Locate the cell with the specified text and output its (x, y) center coordinate. 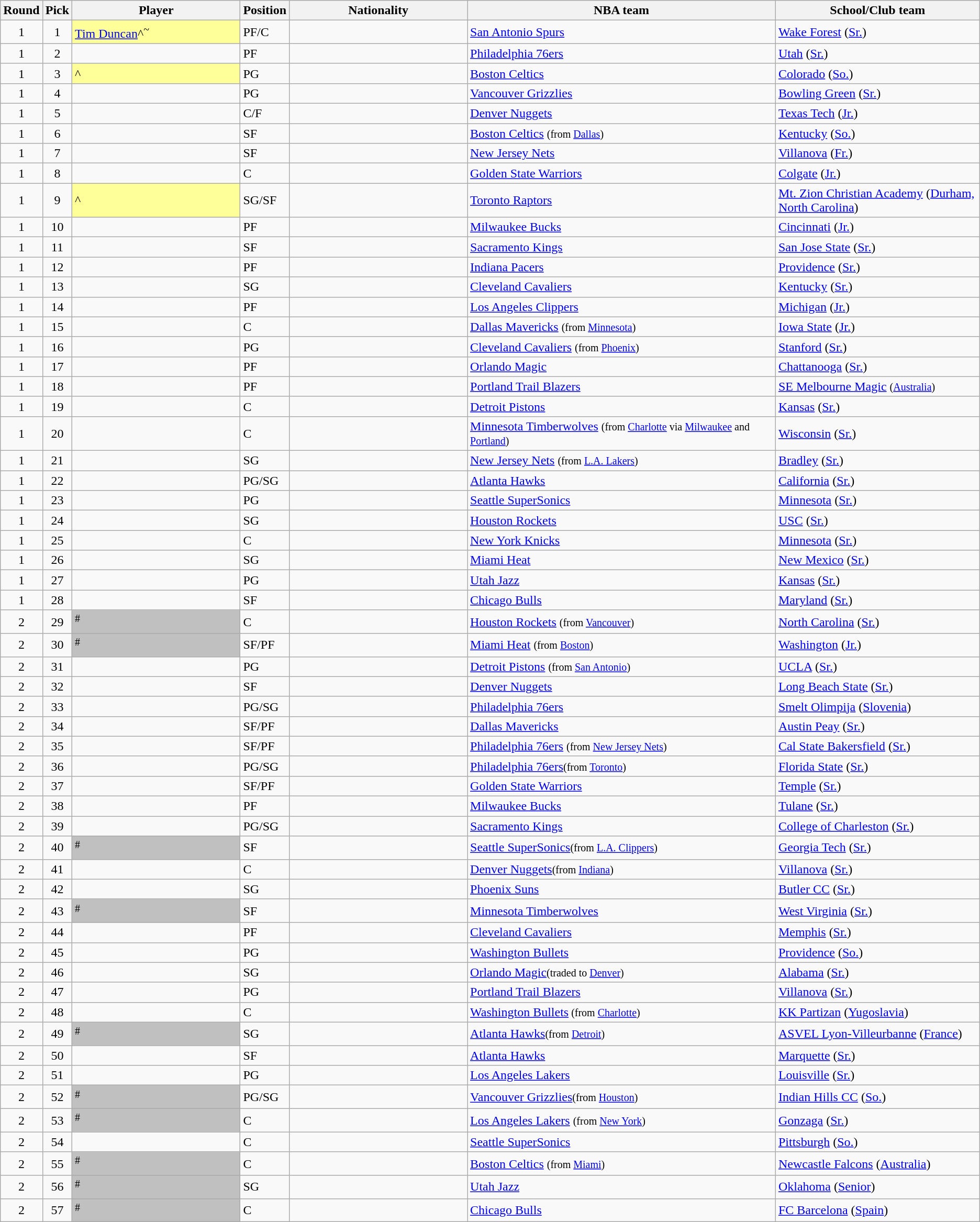
Bradley (Sr.) (877, 461)
Atlanta Hawks(from Detroit) (622, 1034)
Philadelphia 76ers(from Toronto) (622, 766)
San Jose State (Sr.) (877, 247)
Toronto Raptors (622, 200)
34 (57, 726)
PF/C (265, 32)
Philadelphia 76ers (from New Jersey Nets) (622, 746)
New York Knicks (622, 540)
Florida State (Sr.) (877, 766)
Colorado (So.) (877, 73)
44 (57, 932)
Marquette (Sr.) (877, 1056)
Los Angeles Lakers (622, 1075)
19 (57, 406)
New Mexico (Sr.) (877, 560)
9 (57, 200)
50 (57, 1056)
26 (57, 560)
37 (57, 786)
Villanova (Fr.) (877, 153)
Maryland (Sr.) (877, 600)
46 (57, 972)
Colgate (Jr.) (877, 173)
Texas Tech (Jr.) (877, 114)
Austin Peay (Sr.) (877, 726)
KK Partizan (Yugoslavia) (877, 1012)
Gonzaga (Sr.) (877, 1120)
39 (57, 826)
32 (57, 686)
Boston Celtics (from Miami) (622, 1163)
ASVEL Lyon-Villeurbanne (France) (877, 1034)
Utah (Sr.) (877, 53)
36 (57, 766)
C/F (265, 114)
17 (57, 366)
Tim Duncan^~ (156, 32)
Butler CC (Sr.) (877, 889)
28 (57, 600)
10 (57, 227)
Miami Heat (622, 560)
49 (57, 1034)
Pittsburgh (So.) (877, 1142)
Wisconsin (Sr.) (877, 434)
Washington (Jr.) (877, 645)
USC (Sr.) (877, 520)
New Jersey Nets (622, 153)
Cal State Bakersfield (Sr.) (877, 746)
Providence (Sr.) (877, 267)
Detroit Pistons (622, 406)
Pick (57, 10)
Houston Rockets (from Vancouver) (622, 622)
Iowa State (Jr.) (877, 327)
33 (57, 706)
School/Club team (877, 10)
12 (57, 267)
7 (57, 153)
Minnesota Timberwolves (from Charlotte via Milwaukee and Portland) (622, 434)
Nationality (378, 10)
FC Barcelona (Spain) (877, 1210)
27 (57, 580)
53 (57, 1120)
55 (57, 1163)
Minnesota Timberwolves (622, 911)
Indian Hills CC (So.) (877, 1097)
West Virginia (Sr.) (877, 911)
54 (57, 1142)
College of Charleston (Sr.) (877, 826)
SG/SF (265, 200)
Denver Nuggets(from Indiana) (622, 869)
47 (57, 992)
Los Angeles Lakers (from New York) (622, 1120)
Louisville (Sr.) (877, 1075)
Kentucky (Sr.) (877, 287)
11 (57, 247)
Position (265, 10)
Houston Rockets (622, 520)
North Carolina (Sr.) (877, 622)
Michigan (Jr.) (877, 307)
48 (57, 1012)
Round (21, 10)
41 (57, 869)
Orlando Magic(traded to Denver) (622, 972)
22 (57, 481)
5 (57, 114)
18 (57, 386)
13 (57, 287)
35 (57, 746)
Kentucky (So.) (877, 134)
Vancouver Grizzlies (622, 93)
NBA team (622, 10)
San Antonio Spurs (622, 32)
Long Beach State (Sr.) (877, 686)
16 (57, 347)
4 (57, 93)
Cleveland Cavaliers (from Phoenix) (622, 347)
UCLA (Sr.) (877, 666)
31 (57, 666)
Los Angeles Clippers (622, 307)
Washington Bullets (622, 952)
Georgia Tech (Sr.) (877, 848)
24 (57, 520)
6 (57, 134)
29 (57, 622)
57 (57, 1210)
Temple (Sr.) (877, 786)
21 (57, 461)
25 (57, 540)
New Jersey Nets (from L.A. Lakers) (622, 461)
Alabama (Sr.) (877, 972)
8 (57, 173)
15 (57, 327)
Tulane (Sr.) (877, 806)
52 (57, 1097)
45 (57, 952)
Detroit Pistons (from San Antonio) (622, 666)
Mt. Zion Christian Academy (Durham, North Carolina) (877, 200)
Cincinnati (Jr.) (877, 227)
38 (57, 806)
51 (57, 1075)
Providence (So.) (877, 952)
Chattanooga (Sr.) (877, 366)
Seattle SuperSonics(from L.A. Clippers) (622, 848)
Stanford (Sr.) (877, 347)
42 (57, 889)
Indiana Pacers (622, 267)
Wake Forest (Sr.) (877, 32)
Bowling Green (Sr.) (877, 93)
Oklahoma (Senior) (877, 1187)
Smelt Olimpija (Slovenia) (877, 706)
14 (57, 307)
Orlando Magic (622, 366)
23 (57, 501)
Phoenix Suns (622, 889)
Dallas Mavericks (from Minnesota) (622, 327)
Boston Celtics (from Dallas) (622, 134)
California (Sr.) (877, 481)
40 (57, 848)
Vancouver Grizzlies(from Houston) (622, 1097)
20 (57, 434)
30 (57, 645)
43 (57, 911)
Newcastle Falcons (Australia) (877, 1163)
Washington Bullets (from Charlotte) (622, 1012)
Player (156, 10)
Memphis (Sr.) (877, 932)
Miami Heat (from Boston) (622, 645)
Dallas Mavericks (622, 726)
3 (57, 73)
Boston Celtics (622, 73)
SE Melbourne Magic (Australia) (877, 386)
56 (57, 1187)
